Return [X, Y] of the center of cell containing provided text 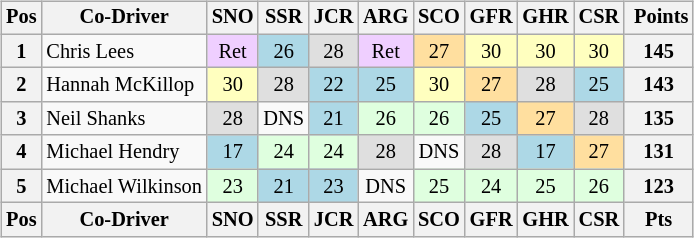
4 [21, 152]
22 [334, 85]
123 [658, 186]
Michael Wilkinson [124, 186]
143 [658, 85]
135 [658, 119]
131 [658, 152]
Points [658, 18]
Michael Hendry [124, 152]
1 [21, 51]
2 [21, 85]
3 [21, 119]
Chris Lees [124, 51]
5 [21, 186]
Hannah McKillop [124, 85]
145 [658, 51]
Neil Shanks [124, 119]
Pts [658, 220]
